Determine the [x, y] coordinate at the center of the cell enclosing the given text.  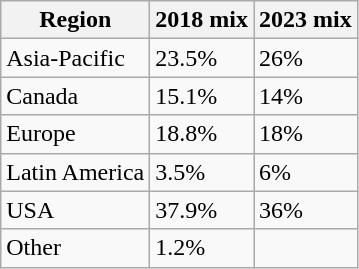
18.8% [202, 134]
Europe [76, 134]
Latin America [76, 172]
14% [306, 96]
1.2% [202, 248]
6% [306, 172]
2018 mix [202, 20]
Region [76, 20]
26% [306, 58]
18% [306, 134]
37.9% [202, 210]
23.5% [202, 58]
Asia-Pacific [76, 58]
Other [76, 248]
Canada [76, 96]
2023 mix [306, 20]
15.1% [202, 96]
36% [306, 210]
3.5% [202, 172]
USA [76, 210]
